From the cell containing the given text, extract its center point as (x, y) coordinate. 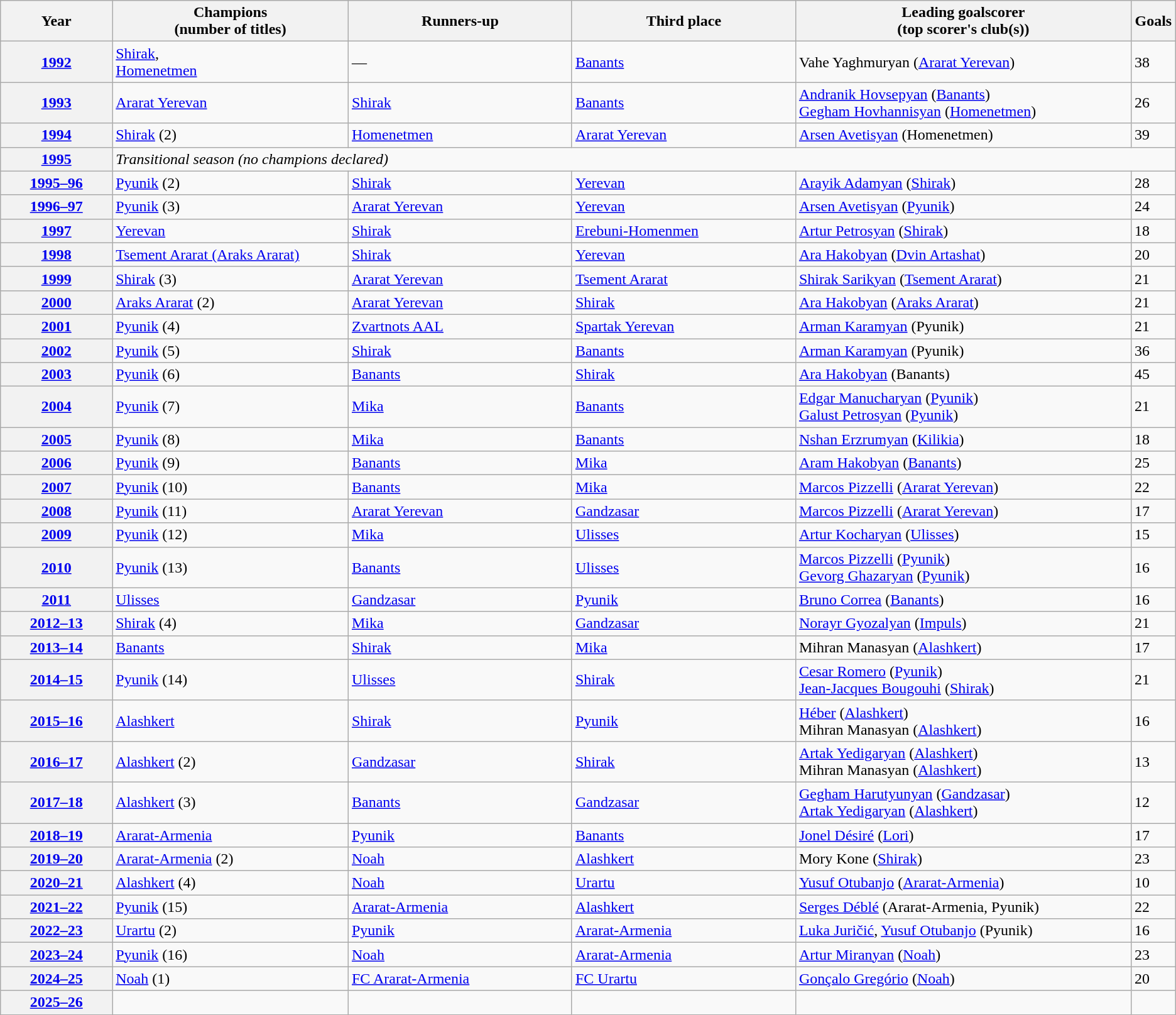
1999 (57, 278)
Pyunik (10) (231, 487)
Ara Hakobyan (Banants) (963, 375)
2018–19 (57, 835)
Aram Hakobyan (Banants) (963, 463)
Yusuf Otubanjo (Ararat-Armenia) (963, 883)
Arayik Adamyan (Shirak) (963, 183)
Pyunik (14) (231, 680)
38 (1153, 62)
Noah (1) (231, 979)
2017–18 (57, 802)
2015–16 (57, 720)
Erebuni-Homenmen (683, 231)
2019–20 (57, 859)
25 (1153, 463)
Marcos Pizzelli (Pyunik)Gevorg Ghazaryan (Pyunik) (963, 567)
Transitional season (no champions declared) (645, 159)
2021–22 (57, 907)
Alashkert (3) (231, 802)
Pyunik (16) (231, 955)
2025–26 (57, 1002)
Pyunik (13) (231, 567)
39 (1153, 135)
Urartu (2) (231, 931)
Artur Petrosyan (Shirak) (963, 231)
FC Urartu (683, 979)
Arsen Avetisyan (Pyunik) (963, 207)
1994 (57, 135)
13 (1153, 762)
Pyunik (8) (231, 439)
Edgar Manucharyan (Pyunik)Galust Petrosyan (Pyunik) (963, 407)
Pyunik (5) (231, 350)
Tsement Ararat (Araks Ararat) (231, 255)
Nshan Erzrumyan (Kilikia) (963, 439)
2012–13 (57, 623)
Champions(number of titles) (231, 21)
Ara Hakobyan (Araks Ararat) (963, 302)
Shirak (2) (231, 135)
Pyunik (2) (231, 183)
2011 (57, 600)
Andranik Hovsepyan (Banants)Gegham Hovhannisyan (Homenetmen) (963, 103)
Pyunik (9) (231, 463)
26 (1153, 103)
Runners-up (460, 21)
Pyunik (12) (231, 535)
Mihran Manasyan (Alashkert) (963, 647)
1995–96 (57, 183)
— (460, 62)
Mory Kone (Shirak) (963, 859)
2005 (57, 439)
1992 (57, 62)
Year (57, 21)
1997 (57, 231)
Artur Kocharyan (Ulisses) (963, 535)
Pyunik (4) (231, 326)
36 (1153, 350)
Norayr Gyozalyan (Impuls) (963, 623)
Artur Miranyan (Noah) (963, 955)
2006 (57, 463)
Cesar Romero (Pyunik)Jean-Jacques Bougouhi (Shirak) (963, 680)
2016–17 (57, 762)
Pyunik (11) (231, 511)
2002 (57, 350)
Shirak (4) (231, 623)
Homenetmen (460, 135)
Gonçalo Gregório (Noah) (963, 979)
Shirak (3) (231, 278)
2000 (57, 302)
Third place (683, 21)
2022–23 (57, 931)
Goals (1153, 21)
2009 (57, 535)
12 (1153, 802)
FC Ararat-Armenia (460, 979)
Shirak,Homenetmen (231, 62)
Luka Juričić, Yusuf Otubanjo (Pyunik) (963, 931)
Pyunik (3) (231, 207)
Pyunik (6) (231, 375)
Arsen Avetisyan (Homenetmen) (963, 135)
45 (1153, 375)
Zvartnots AAL (460, 326)
15 (1153, 535)
24 (1153, 207)
1996–97 (57, 207)
Shirak Sarikyan (Tsement Ararat) (963, 278)
Gegham Harutyunyan (Gandzasar)Artak Yedigaryan (Alashkert) (963, 802)
Jonel Désiré (Lori) (963, 835)
2001 (57, 326)
Alashkert (2) (231, 762)
Vahe Yaghmuryan (Ararat Yerevan) (963, 62)
Spartak Yerevan (683, 326)
10 (1153, 883)
1993 (57, 103)
Bruno Correa (Banants) (963, 600)
Pyunik (7) (231, 407)
2014–15 (57, 680)
2007 (57, 487)
Alashkert (4) (231, 883)
2010 (57, 567)
Ara Hakobyan (Dvin Artashat) (963, 255)
1995 (57, 159)
Serges Déblé (Ararat-Armenia, Pyunik) (963, 907)
Urartu (683, 883)
28 (1153, 183)
Araks Ararat (2) (231, 302)
Ararat-Armenia (2) (231, 859)
1998 (57, 255)
Héber (Alashkert)Mihran Manasyan (Alashkert) (963, 720)
2008 (57, 511)
2024–25 (57, 979)
Leading goalscorer(top scorer's club(s)) (963, 21)
2003 (57, 375)
Tsement Ararat (683, 278)
2013–14 (57, 647)
Artak Yedigaryan (Alashkert)Mihran Manasyan (Alashkert) (963, 762)
2020–21 (57, 883)
2004 (57, 407)
Pyunik (15) (231, 907)
2023–24 (57, 955)
